Return the (x, y) coordinate for the center point of the cell that contains the specified text.  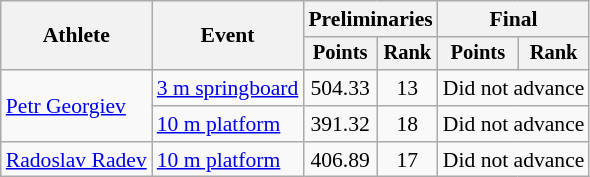
10 m platform (228, 124)
Preliminaries (370, 19)
13 (408, 88)
Petr Georgiev (76, 106)
504.33 (340, 88)
Athlete (76, 36)
Event (228, 36)
391.32 (340, 124)
Final (514, 19)
3 m springboard (228, 88)
18 (408, 124)
